Output the (X, Y) coordinate of the center of the cell containing the given text.  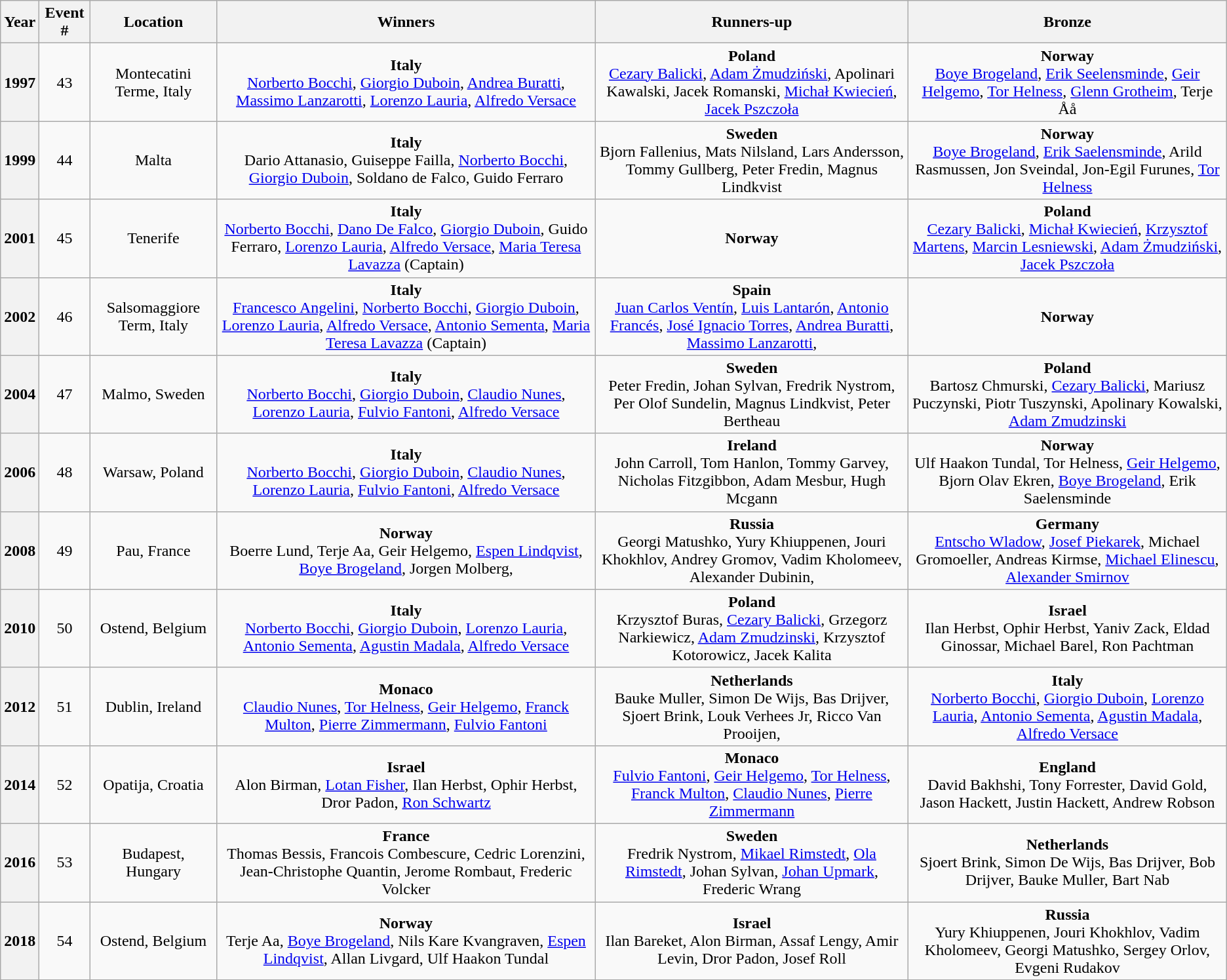
54 (64, 941)
45 (64, 239)
PolandKrzysztof Buras, Cezary Balicki, Grzegorz Narkiewicz, Adam Zmudzinski, Krzysztof Kotorowicz, Jacek Kalita (751, 628)
51 (64, 707)
Winners (406, 22)
1999 (20, 160)
NetherlandsSjoert Brink, Simon De Wijs, Bas Drijver, Bob Drijver, Bauke Muller, Bart Nab (1068, 863)
2012 (20, 707)
IsraelIlan Bareket, Alon Birman, Assaf Lengy, Amir Levin, Dror Padon, Josef Roll (751, 941)
ItalyFrancesco Angelini, Norberto Bocchi, Giorgio Duboin, Lorenzo Lauria, Alfredo Versace, Antonio Sementa, Maria Teresa Lavazza (Captain) (406, 316)
2010 (20, 628)
2016 (20, 863)
IsraelIlan Herbst, Ophir Herbst, Yaniv Zack, Eldad Ginossar, Michael Barel, Ron Pachtman (1068, 628)
PolandBartosz Chmurski, Cezary Balicki, Mariusz Puczynski, Piotr Tuszynski, Apolinary Kowalski, Adam Zmudzinski (1068, 395)
GermanyEntscho Wladow, Josef Piekarek, Michael Gromoeller, Andreas Kirmse, Michael Elinescu, Alexander Smirnov (1068, 551)
NetherlandsBauke Muller, Simon De Wijs, Bas Drijver, Sjoert Brink, Louk Verhees Jr, Ricco Van Prooijen, (751, 707)
Opatija, Croatia (153, 784)
Montecatini Terme, Italy (153, 83)
ItalyNorberto Bocchi, Giorgio Duboin, Andrea Buratti, Massimo Lanzarotti, Lorenzo Lauria, Alfredo Versace (406, 83)
49 (64, 551)
Budapest, Hungary (153, 863)
2001 (20, 239)
2018 (20, 941)
SpainJuan Carlos Ventín, Luis Lantarón, Antonio Francés, José Ignacio Torres, Andrea Buratti, Massimo Lanzarotti, (751, 316)
RussiaGeorgi Matushko, Yury Khiuppenen, Jouri Khokhlov, Andrey Gromov, Vadim Kholomeev, Alexander Dubinin, (751, 551)
EnglandDavid Bakhshi, Tony Forrester, David Gold, Jason Hackett, Justin Hackett, Andrew Robson (1068, 784)
ItalyNorberto Bocchi, Dano De Falco, Giorgio Duboin, Guido Ferraro, Lorenzo Lauria, Alfredo Versace, Maria Teresa Lavazza (Captain) (406, 239)
Dublin, Ireland (153, 707)
PolandCezary Balicki, Michał Kwiecień, Krzysztof Martens, Marcin Lesniewski, Adam Żmudziński, Jacek Pszczoła (1068, 239)
Tenerife (153, 239)
NorwayUlf Haakon Tundal, Tor Helness, Geir Helgemo, Bjorn Olav Ekren, Boye Brogeland, Erik Saelensminde (1068, 472)
FranceThomas Bessis, Francois Combescure, Cedric Lorenzini, Jean-Christophe Quantin, Jerome Rombaut, Frederic Volcker (406, 863)
Malta (153, 160)
Year (20, 22)
2002 (20, 316)
50 (64, 628)
2008 (20, 551)
Bronze (1068, 22)
SwedenFredrik Nystrom, Mikael Rimstedt, Ola Rimstedt, Johan Sylvan, Johan Upmark, Frederic Wrang (751, 863)
44 (64, 160)
46 (64, 316)
ItalyDario Attanasio, Guiseppe Failla, Norberto Bocchi, Giorgio Duboin, Soldano de Falco, Guido Ferraro (406, 160)
53 (64, 863)
43 (64, 83)
2004 (20, 395)
Location (153, 22)
SwedenPeter Fredin, Johan Sylvan, Fredrik Nystrom, Per Olof Sundelin, Magnus Lindkvist, Peter Bertheau (751, 395)
52 (64, 784)
48 (64, 472)
1997 (20, 83)
Malmo, Sweden (153, 395)
SwedenBjorn Fallenius, Mats Nilsland, Lars Andersson, Tommy Gullberg, Peter Fredin, Magnus Lindkvist (751, 160)
Runners-up (751, 22)
IrelandJohn Carroll, Tom Hanlon, Tommy Garvey, Nicholas Fitzgibbon, Adam Mesbur, Hugh Mcgann (751, 472)
NorwayTerje Aa, Boye Brogeland, Nils Kare Kvangraven, Espen Lindqvist, Allan Livgard, Ulf Haakon Tundal (406, 941)
PolandCezary Balicki, Adam Żmudziński, Apolinari Kawalski, Jacek Romanski, Michał Kwiecień, Jacek Pszczoła (751, 83)
Salsomaggiore Term, Italy (153, 316)
Event # (64, 22)
MonacoFulvio Fantoni, Geir Helgemo, Tor Helness, Franck Multon, Claudio Nunes, Pierre Zimmermann (751, 784)
NorwayBoye Brogeland, Erik Seelensminde, Geir Helgemo, Tor Helness, Glenn Grotheim, Terje Åå (1068, 83)
NorwayBoerre Lund, Terje Aa, Geir Helgemo, Espen Lindqvist, Boye Brogeland, Jorgen Molberg, (406, 551)
2006 (20, 472)
2014 (20, 784)
RussiaYury Khiuppenen, Jouri Khokhlov, Vadim Kholomeev, Georgi Matushko, Sergey Orlov, Evgeni Rudakov (1068, 941)
NorwayBoye Brogeland, Erik Saelensminde, Arild Rasmussen, Jon Sveindal, Jon-Egil Furunes, Tor Helness (1068, 160)
47 (64, 395)
MonacoClaudio Nunes, Tor Helness, Geir Helgemo, Franck Multon, Pierre Zimmermann, Fulvio Fantoni (406, 707)
IsraelAlon Birman, Lotan Fisher, Ilan Herbst, Ophir Herbst, Dror Padon, Ron Schwartz (406, 784)
Pau, France (153, 551)
Warsaw, Poland (153, 472)
